For the text-containing cell, return its midpoint in (X, Y) coordinate format. 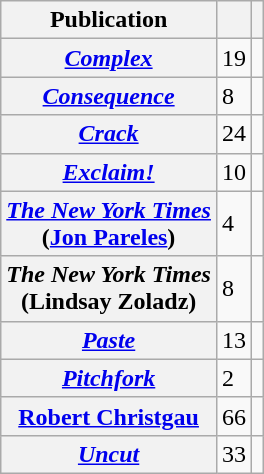
Publication (109, 20)
Consequence (109, 96)
Uncut (109, 454)
10 (234, 172)
13 (234, 340)
Crack (109, 134)
33 (234, 454)
The New York Times(Lindsay Zoladz) (109, 288)
2 (234, 378)
19 (234, 58)
Complex (109, 58)
Robert Christgau (109, 416)
4 (234, 224)
The New York Times(Jon Pareles) (109, 224)
24 (234, 134)
Exclaim! (109, 172)
Paste (109, 340)
66 (234, 416)
Pitchfork (109, 378)
